Search for the cell housing the specified text and yield its [X, Y] center coordinate. 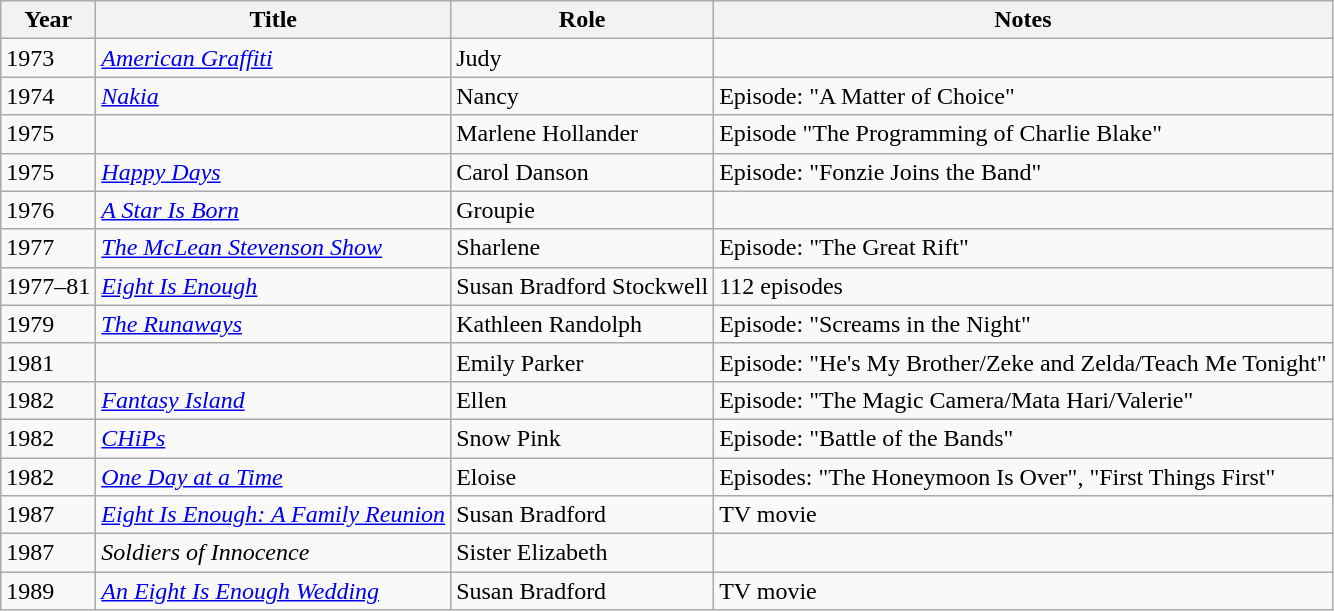
Judy [582, 58]
Susan Bradford Stockwell [582, 286]
Ellen [582, 400]
Groupie [582, 210]
Nancy [582, 96]
American Graffiti [274, 58]
Episode: "Fonzie Joins the Band" [1023, 172]
Episodes: "The Honeymoon Is Over", "First Things First" [1023, 477]
Carol Danson [582, 172]
Emily Parker [582, 362]
112 episodes [1023, 286]
Eight Is Enough [274, 286]
Happy Days [274, 172]
Sharlene [582, 248]
One Day at a Time [274, 477]
Fantasy Island [274, 400]
Episode: "Screams in the Night" [1023, 324]
Episode "The Programming of Charlie Blake" [1023, 134]
1974 [48, 96]
CHiPs [274, 438]
1977 [48, 248]
An Eight Is Enough Wedding [274, 591]
1989 [48, 591]
Episode: "The Great Rift" [1023, 248]
A Star Is Born [274, 210]
Episode: "He's My Brother/Zeke and Zelda/Teach Me Tonight" [1023, 362]
The McLean Stevenson Show [274, 248]
Year [48, 20]
Role [582, 20]
Marlene Hollander [582, 134]
The Runaways [274, 324]
Kathleen Randolph [582, 324]
Sister Elizabeth [582, 553]
Episode: "The Magic Camera/Mata Hari/Valerie" [1023, 400]
1981 [48, 362]
Snow Pink [582, 438]
Episode: "Battle of the Bands" [1023, 438]
Title [274, 20]
Eloise [582, 477]
1977–81 [48, 286]
1979 [48, 324]
Soldiers of Innocence [274, 553]
Nakia [274, 96]
1976 [48, 210]
1973 [48, 58]
Episode: "A Matter of Choice" [1023, 96]
Notes [1023, 20]
Eight Is Enough: A Family Reunion [274, 515]
